Determine the (x, y) coordinate at the center of the cell enclosing the given text.  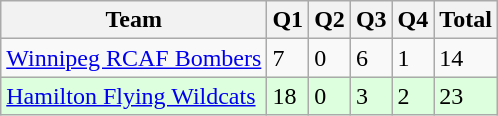
Q2 (330, 20)
3 (371, 96)
Q1 (288, 20)
Hamilton Flying Wildcats (134, 96)
Total (466, 20)
23 (466, 96)
7 (288, 58)
18 (288, 96)
Q3 (371, 20)
Q4 (413, 20)
1 (413, 58)
14 (466, 58)
Winnipeg RCAF Bombers (134, 58)
6 (371, 58)
Team (134, 20)
2 (413, 96)
